Determine the [X, Y] coordinate at the center of the cell enclosing the given text.  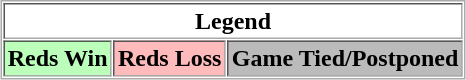
Game Tied/Postponed [344, 58]
Reds Win [58, 58]
Reds Loss [169, 58]
Legend [233, 21]
